Extract the [x, y] coordinate from the center of the cell holding the provided text.  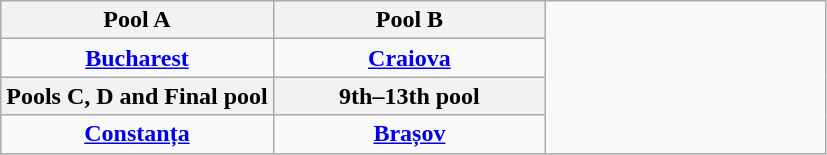
Pool B [409, 20]
Constanța [137, 134]
Brașov [409, 134]
9th–13th pool [409, 96]
Bucharest [137, 58]
Pool A [137, 20]
Pools C, D and Final pool [137, 96]
Craiova [409, 58]
